Determine the [x, y] coordinate at the center of the cell enclosing the given text.  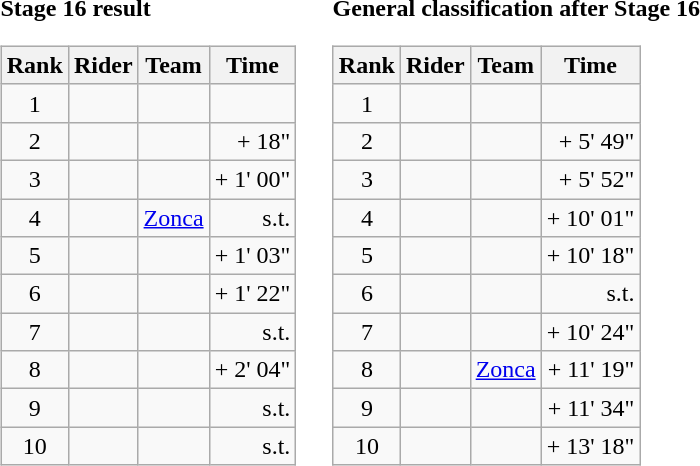
+ 11' 34" [590, 408]
+ 11' 19" [590, 370]
+ 13' 18" [590, 446]
+ 2' 04" [252, 370]
+ 18" [252, 141]
+ 1' 00" [252, 179]
+ 1' 22" [252, 294]
+ 10' 24" [590, 332]
+ 5' 49" [590, 141]
+ 10' 18" [590, 256]
+ 5' 52" [590, 179]
+ 1' 03" [252, 256]
+ 10' 01" [590, 217]
